Search for the cell housing the specified text and yield its (X, Y) center coordinate. 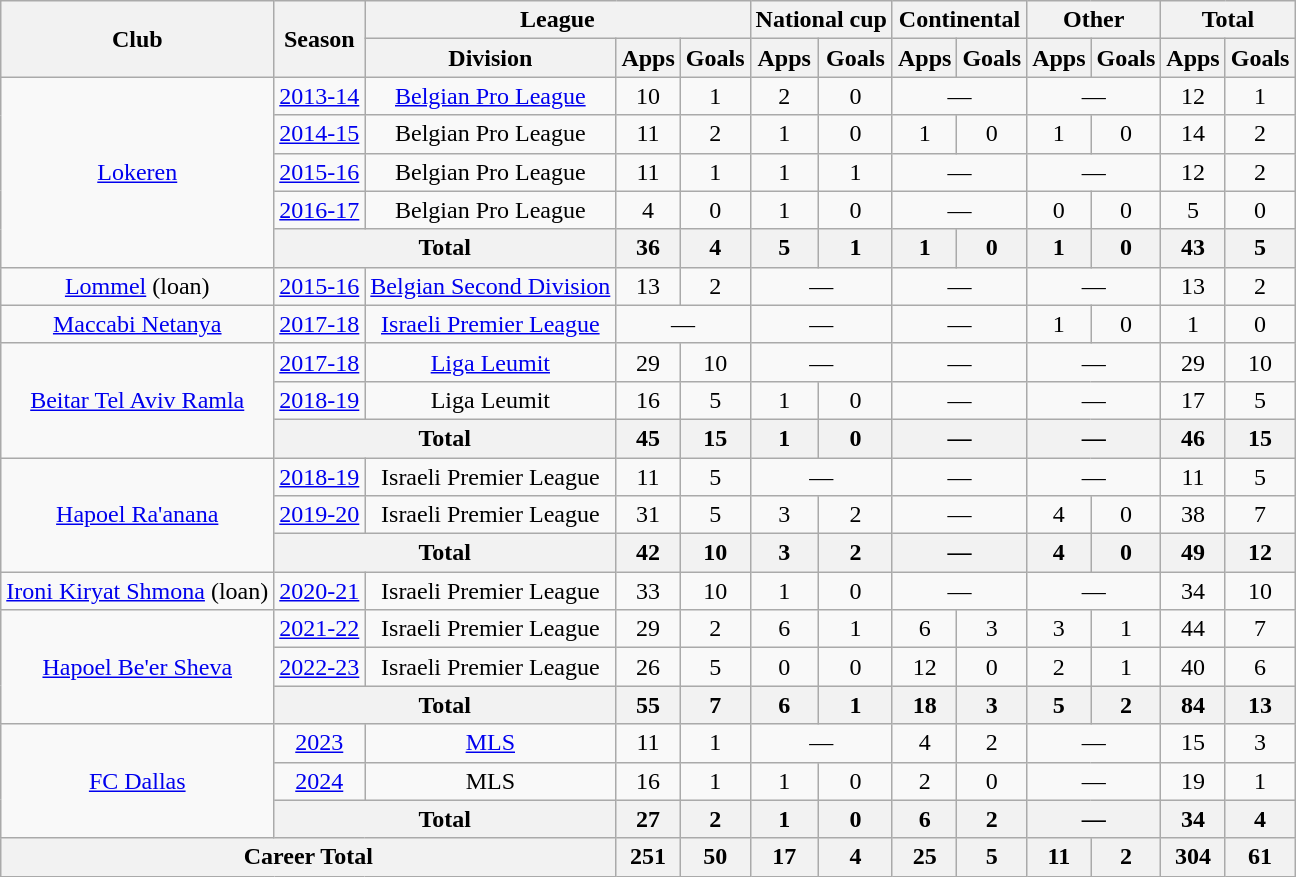
2013-14 (320, 96)
Beitar Tel Aviv Ramla (138, 400)
National cup (821, 20)
55 (648, 705)
Continental (959, 20)
31 (648, 515)
Belgian Second Division (490, 286)
33 (648, 591)
2024 (320, 781)
League (558, 20)
38 (1193, 515)
40 (1193, 667)
49 (1193, 553)
45 (648, 438)
Club (138, 39)
2020-21 (320, 591)
Ironi Kiryat Shmona (loan) (138, 591)
2014-15 (320, 134)
44 (1193, 629)
42 (648, 553)
Lommel (loan) (138, 286)
Career Total (308, 857)
304 (1193, 857)
2021-22 (320, 629)
18 (924, 705)
Other (1094, 20)
61 (1260, 857)
FC Dallas (138, 781)
84 (1193, 705)
25 (924, 857)
43 (1193, 248)
2022-23 (320, 667)
2016-17 (320, 210)
46 (1193, 438)
19 (1193, 781)
Lokeren (138, 172)
Division (490, 58)
27 (648, 819)
Season (320, 39)
2023 (320, 743)
Maccabi Netanya (138, 324)
26 (648, 667)
36 (648, 248)
2019-20 (320, 515)
14 (1193, 134)
Hapoel Be'er Sheva (138, 667)
50 (715, 857)
Hapoel Ra'anana (138, 515)
251 (648, 857)
